Identify which cell holds the provided text, then report its (X, Y) central coordinate. 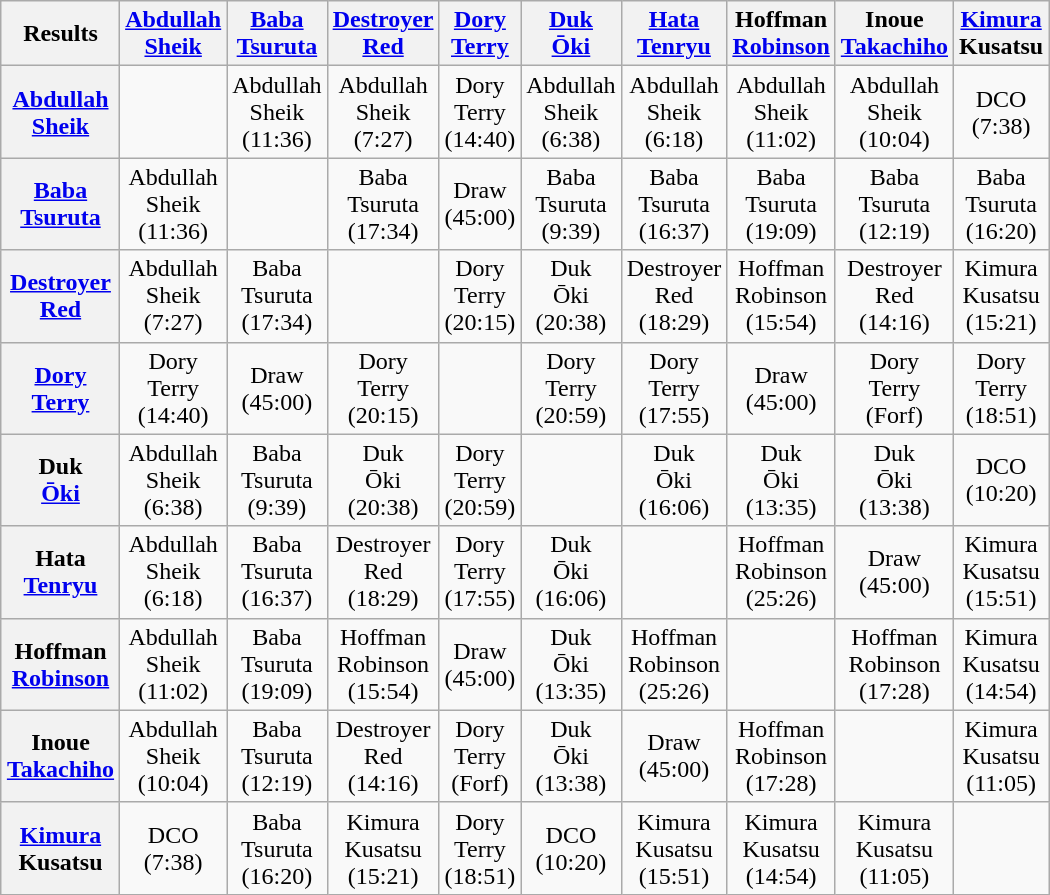
Results (60, 34)
